Return [X, Y] of the center of cell containing provided text 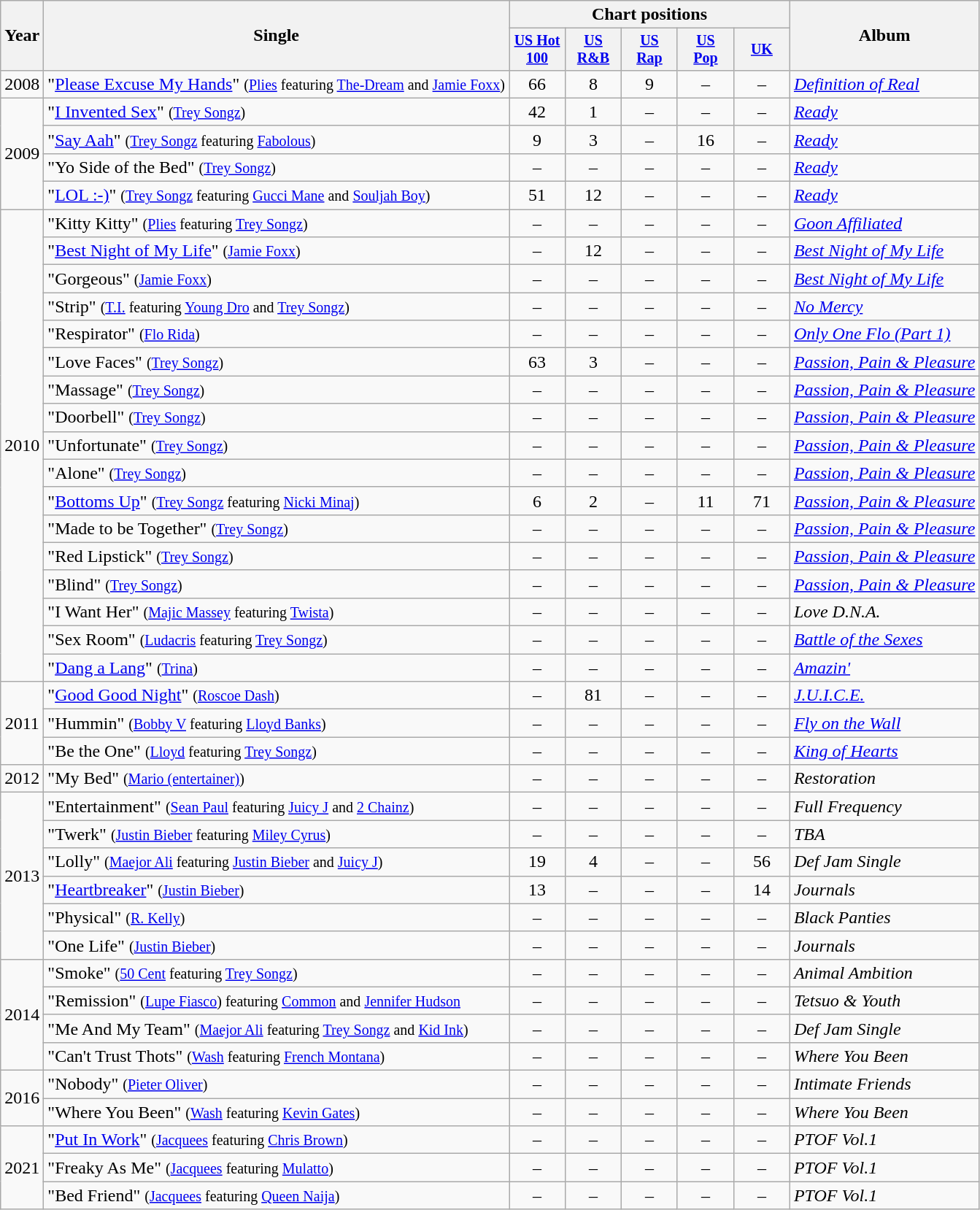
TBA [884, 834]
"Smoke" (50 Cent featuring Trey Songz) [277, 973]
16 [705, 139]
13 [537, 890]
2021 [22, 1168]
Tetsuo & Youth [884, 1001]
"I Want Her" (Majic Massey featuring Twista) [277, 612]
USR&B [594, 50]
2016 [22, 1098]
"Put In Work" (Jacquees featuring Chris Brown) [277, 1140]
42 [537, 112]
Love D.N.A. [884, 612]
"Freaky As Me" (Jacquees featuring Mulatto) [277, 1168]
"Best Night of My Life" (Jamie Foxx) [277, 251]
US Pop [705, 50]
"One Life" (Justin Bieber) [277, 945]
11 [705, 501]
"Alone" (Trey Songz) [277, 473]
"Say Aah" (Trey Songz featuring Fabolous) [277, 139]
Chart positions [649, 15]
"Sex Room" (Ludacris featuring Trey Songz) [277, 640]
"Please Excuse My Hands" (Plies featuring The-Dream and Jamie Foxx) [277, 84]
US Rap [649, 50]
6 [537, 501]
14 [762, 890]
2011 [22, 723]
"Hummin" (Bobby V featuring Lloyd Banks) [277, 723]
Fly on the Wall [884, 723]
Restoration [884, 779]
Full Frequency [884, 806]
"Made to be Together" (Trey Songz) [277, 528]
"Twerk" (Justin Bieber featuring Miley Cyrus) [277, 834]
No Mercy [884, 307]
"Yo Side of the Bed" (Trey Songz) [277, 167]
2008 [22, 84]
2014 [22, 1014]
"Physical" (R. Kelly) [277, 917]
2010 [22, 445]
"LOL :-)" (Trey Songz featuring Gucci Mane and Souljah Boy) [277, 196]
71 [762, 501]
UK [762, 50]
1 [594, 112]
2012 [22, 779]
"Kitty Kitty" (Plies featuring Trey Songz) [277, 223]
"Where You Been" (Wash featuring Kevin Gates) [277, 1112]
"Entertainment" (Sean Paul featuring Juicy J and 2 Chainz) [277, 806]
Amazin' [884, 668]
King of Hearts [884, 751]
"Blind" (Trey Songz) [277, 584]
"Doorbell" (Trey Songz) [277, 417]
81 [594, 695]
"Be the One" (Lloyd featuring Trey Songz) [277, 751]
"Respirator" (Flo Rida) [277, 334]
Definition of Real [884, 84]
2009 [22, 153]
63 [537, 362]
66 [537, 84]
Only One Flo (Part 1) [884, 334]
Intimate Friends [884, 1084]
Battle of the Sexes [884, 640]
"Nobody" (Pieter Oliver) [277, 1084]
"Massage" (Trey Songz) [277, 390]
"Strip" (T.I. featuring Young Dro and Trey Songz) [277, 307]
"Love Faces" (Trey Songz) [277, 362]
"Dang a Lang" (Trina) [277, 668]
"Remission" (Lupe Fiasco) featuring Common and Jennifer Hudson [277, 1001]
8 [594, 84]
"Good Good Night" (Roscoe Dash) [277, 695]
Animal Ambition [884, 973]
"Red Lipstick" (Trey Songz) [277, 556]
"Me And My Team" (Maejor Ali featuring Trey Songz and Kid Ink) [277, 1028]
Year [22, 36]
US Hot 100 [537, 50]
Single [277, 36]
Goon Affiliated [884, 223]
"Gorgeous" (Jamie Foxx) [277, 279]
"Can't Trust Thots" (Wash featuring French Montana) [277, 1056]
"Lolly" (Maejor Ali featuring Justin Bieber and Juicy J) [277, 862]
2 [594, 501]
J.U.I.C.E. [884, 695]
"Unfortunate" (Trey Songz) [277, 445]
56 [762, 862]
"I Invented Sex" (Trey Songz) [277, 112]
"My Bed" (Mario (entertainer)) [277, 779]
"Bed Friend" (Jacquees featuring Queen Naija) [277, 1195]
Black Panties [884, 917]
Album [884, 36]
4 [594, 862]
19 [537, 862]
51 [537, 196]
"Heartbreaker" (Justin Bieber) [277, 890]
"Bottoms Up" (Trey Songz featuring Nicki Minaj) [277, 501]
2013 [22, 876]
